From the cell containing the given text, extract its center point as [X, Y] coordinate. 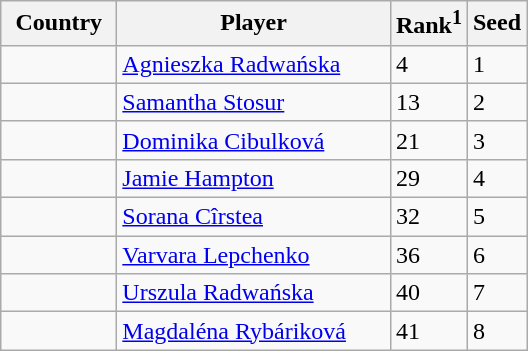
29 [428, 178]
Rank1 [428, 24]
6 [496, 255]
Sorana Cîrstea [254, 217]
Jamie Hampton [254, 178]
1 [496, 64]
Urszula Radwańska [254, 293]
Seed [496, 24]
41 [428, 331]
Varvara Lepchenko [254, 255]
32 [428, 217]
Agnieszka Radwańska [254, 64]
36 [428, 255]
8 [496, 331]
3 [496, 140]
7 [496, 293]
Country [59, 24]
21 [428, 140]
13 [428, 102]
2 [496, 102]
40 [428, 293]
Samantha Stosur [254, 102]
Dominika Cibulková [254, 140]
5 [496, 217]
Player [254, 24]
Magdaléna Rybáriková [254, 331]
